Determine the (X, Y) coordinate at the center of the cell enclosing the given text.  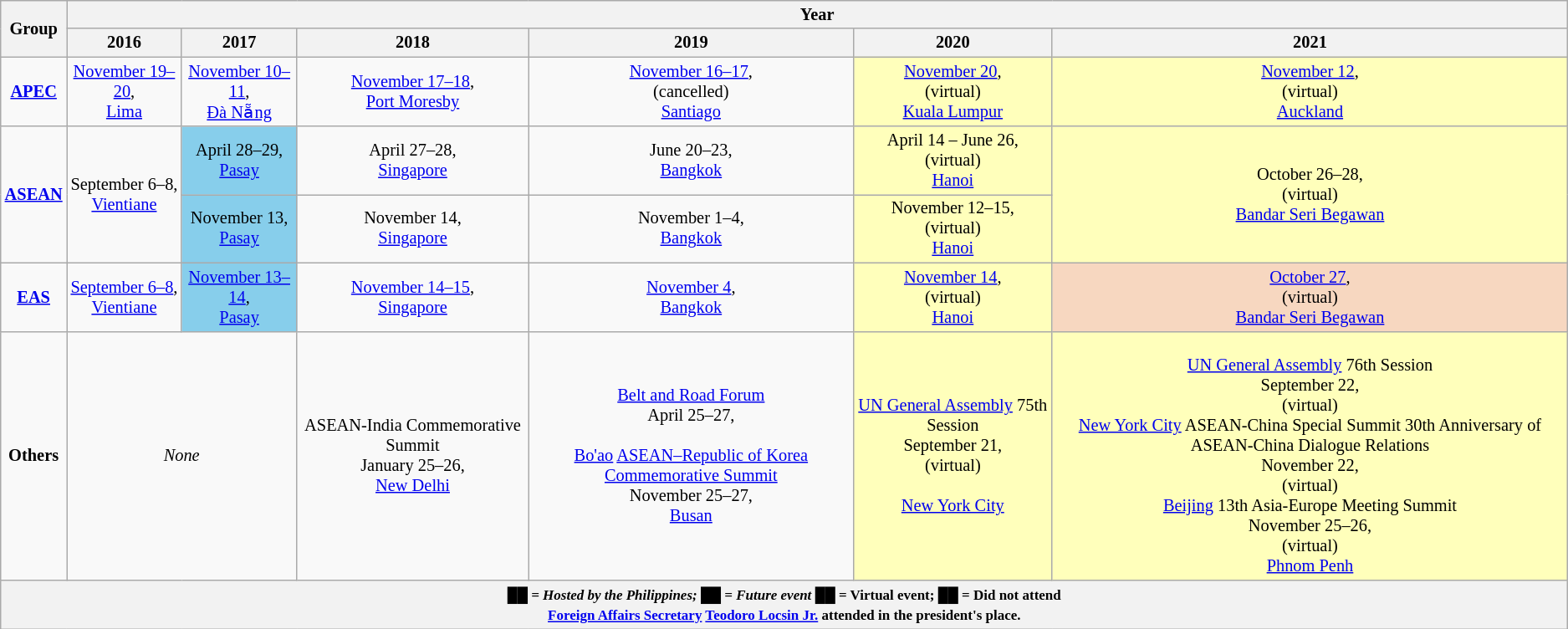
October 26–28,(virtual) Bandar Seri Begawan (1310, 194)
April 28–29, Pasay (239, 161)
April 14 – June 26,(virtual) Hanoi (953, 161)
2018 (413, 43)
2017 (239, 43)
November 20,(virtual) Kuala Lumpur (953, 92)
November 14, Singapore (413, 228)
November 13–14, Pasay (239, 297)
November 12–15,(virtual) Hanoi (953, 228)
UN General Assembly 75th SessionSeptember 21,(virtual) New York City (953, 456)
April 27–28, Singapore (413, 161)
EAS (33, 297)
Group (33, 28)
November 1–4, Bangkok (691, 228)
November 10–11, Đà Nẵng (239, 92)
2019 (691, 43)
2016 (125, 43)
APEC (33, 92)
Year (818, 14)
ASEAN (33, 194)
November 12,(virtual) Auckland (1310, 92)
November 17–18, Port Moresby (413, 92)
November 14,(virtual) Hanoi (953, 297)
June 20–23, Bangkok (691, 161)
2021 (1310, 43)
Others (33, 456)
Belt and Road ForumApril 25–27, Bo'ao ASEAN–Republic of Korea Commemorative SummitNovember 25–27, Busan (691, 456)
November 13, Pasay (239, 228)
November 16–17,(cancelled) Santiago (691, 92)
2020 (953, 43)
November 19–20, Lima (125, 92)
ASEAN-India Commemorative SummitJanuary 25–26, New Delhi (413, 456)
November 14–15, Singapore (413, 297)
None (182, 456)
October 27,(virtual) Bandar Seri Begawan (1310, 297)
November 4, Bangkok (691, 297)
